Return (X, Y) of the center of cell containing provided text 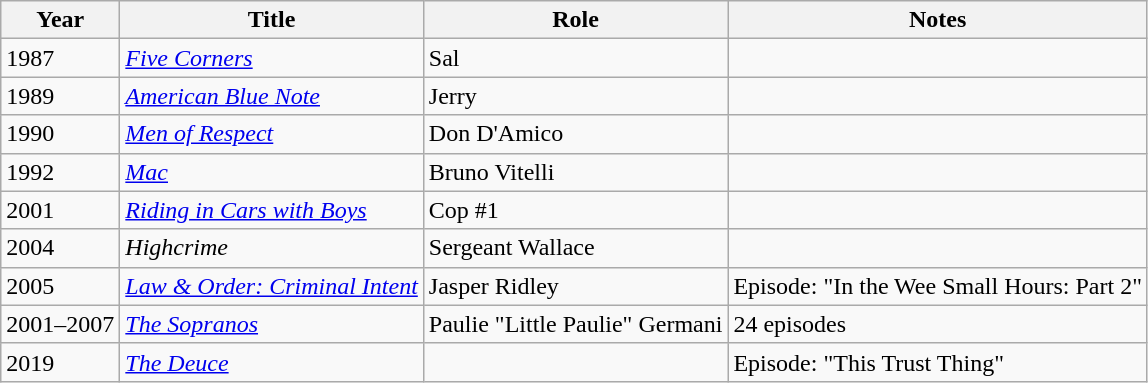
Bruno Vitelli (576, 172)
Men of Respect (272, 134)
Sergeant Wallace (576, 248)
2001 (60, 210)
Paulie "Little Paulie" Germani (576, 324)
Law & Order: Criminal Intent (272, 286)
Mac (272, 172)
2019 (60, 362)
Episode: "In the Wee Small Hours: Part 2" (938, 286)
1990 (60, 134)
The Sopranos (272, 324)
2001–2007 (60, 324)
Sal (576, 58)
Cop #1 (576, 210)
Notes (938, 20)
Don D'Amico (576, 134)
24 episodes (938, 324)
2004 (60, 248)
Highcrime (272, 248)
Episode: "This Trust Thing" (938, 362)
1989 (60, 96)
Role (576, 20)
Jasper Ridley (576, 286)
Year (60, 20)
American Blue Note (272, 96)
2005 (60, 286)
1987 (60, 58)
Riding in Cars with Boys (272, 210)
Title (272, 20)
1992 (60, 172)
Five Corners (272, 58)
The Deuce (272, 362)
Jerry (576, 96)
